Find where the given text appears and provide that cell's center as [x, y] coordinate. 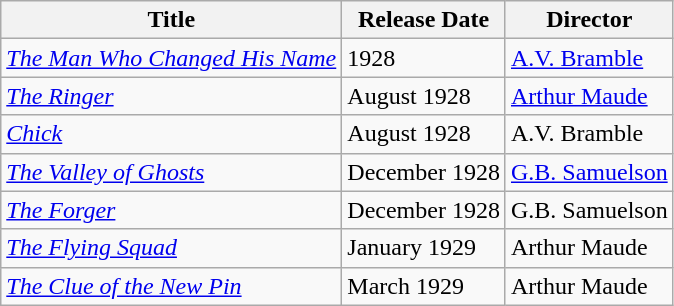
The Clue of the New Pin [172, 286]
Director [589, 20]
Release Date [424, 20]
January 1929 [424, 248]
The Forger [172, 210]
The Valley of Ghosts [172, 172]
Chick [172, 134]
The Man Who Changed His Name [172, 58]
The Ringer [172, 96]
March 1929 [424, 286]
The Flying Squad [172, 248]
Title [172, 20]
1928 [424, 58]
